For the text-containing cell, return its midpoint in [X, Y] coordinate format. 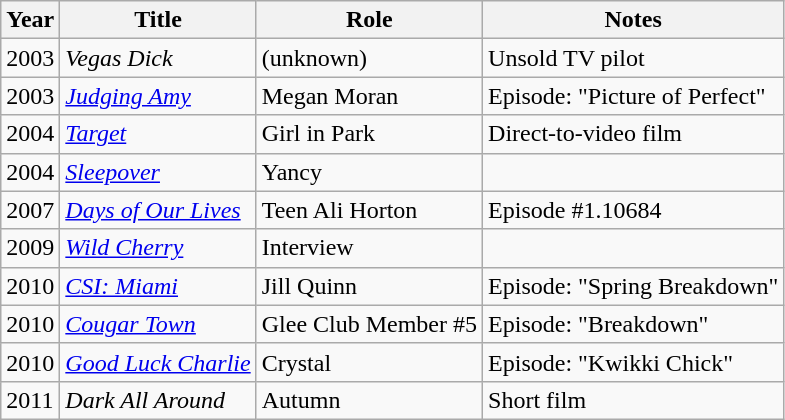
Yancy [369, 172]
Year [30, 20]
Girl in Park [369, 134]
Jill Quinn [369, 286]
Episode: "Spring Breakdown" [634, 286]
Notes [634, 20]
Wild Cherry [158, 248]
Direct-to-video film [634, 134]
Title [158, 20]
Vegas Dick [158, 58]
Megan Moran [369, 96]
Episode: "Breakdown" [634, 324]
2011 [30, 400]
(unknown) [369, 58]
CSI: Miami [158, 286]
Short film [634, 400]
Judging Amy [158, 96]
Unsold TV pilot [634, 58]
Autumn [369, 400]
Dark All Around [158, 400]
2009 [30, 248]
Cougar Town [158, 324]
Interview [369, 248]
Crystal [369, 362]
Glee Club Member #5 [369, 324]
Episode #1.10684 [634, 210]
Sleepover [158, 172]
Days of Our Lives [158, 210]
Teen Ali Horton [369, 210]
Episode: "Picture of Perfect" [634, 96]
2007 [30, 210]
Role [369, 20]
Target [158, 134]
Episode: "Kwikki Chick" [634, 362]
Good Luck Charlie [158, 362]
